Identify which cell holds the provided text, then report its [x, y] central coordinate. 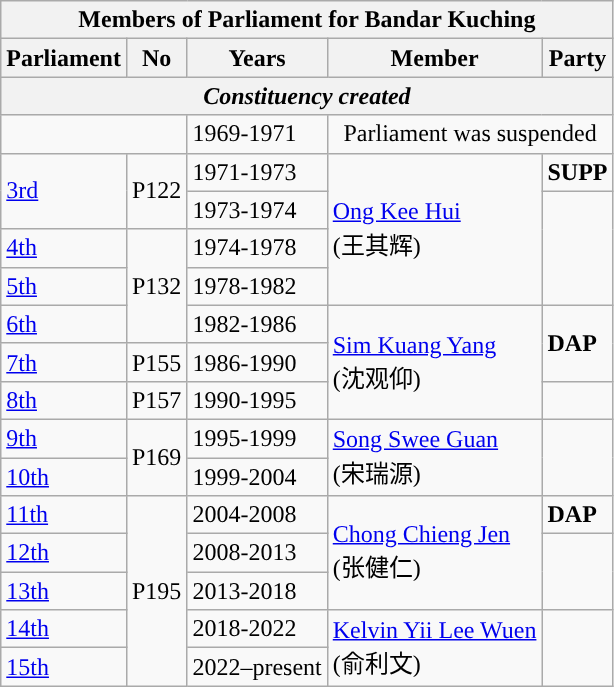
2022–present [257, 667]
P122 [156, 191]
9th [64, 438]
SUPP [578, 172]
1999-2004 [257, 477]
Ong Kee Hui (王其辉) [434, 229]
15th [64, 667]
P195 [156, 591]
1995-1999 [257, 438]
10th [64, 477]
No [156, 58]
Chong Chieng Jen (张健仁) [434, 553]
13th [64, 591]
Constituency created [307, 96]
5th [64, 286]
11th [64, 515]
P169 [156, 457]
2004-2008 [257, 515]
1986-1990 [257, 362]
4th [64, 248]
Member [434, 58]
1974-1978 [257, 248]
P157 [156, 400]
Sim Kuang Yang (沈观仰) [434, 362]
2013-2018 [257, 591]
P155 [156, 362]
3rd [64, 191]
Parliament [64, 58]
1969-1971 [257, 134]
1978-1982 [257, 286]
7th [64, 362]
14th [64, 629]
Kelvin Yii Lee Wuen (俞利文) [434, 648]
8th [64, 400]
Years [257, 58]
12th [64, 553]
1990-1995 [257, 400]
Parliament was suspended [470, 134]
Party [578, 58]
6th [64, 324]
1973-1974 [257, 210]
2008-2013 [257, 553]
P132 [156, 286]
1982-1986 [257, 324]
Members of Parliament for Bandar Kuching [307, 20]
Song Swee Guan (宋瑞源) [434, 457]
1971-1973 [257, 172]
2018-2022 [257, 629]
